Determine the [x, y] coordinate at the center of the cell enclosing the given text.  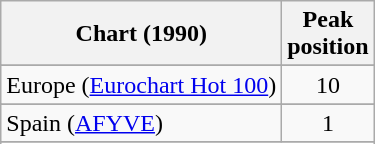
Spain (AFYVE) [142, 123]
Europe (Eurochart Hot 100) [142, 85]
Peakposition [328, 34]
Chart (1990) [142, 34]
10 [328, 85]
1 [328, 123]
